Detect which cell encompasses the target text, then output its (x, y) center coordinate. 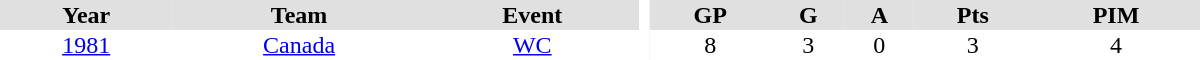
Team (298, 15)
Event (532, 15)
PIM (1116, 15)
A (880, 15)
1981 (86, 45)
Pts (973, 15)
4 (1116, 45)
8 (710, 45)
Canada (298, 45)
0 (880, 45)
WC (532, 45)
G (808, 15)
GP (710, 15)
Year (86, 15)
